For the text-containing cell, return its midpoint in [X, Y] coordinate format. 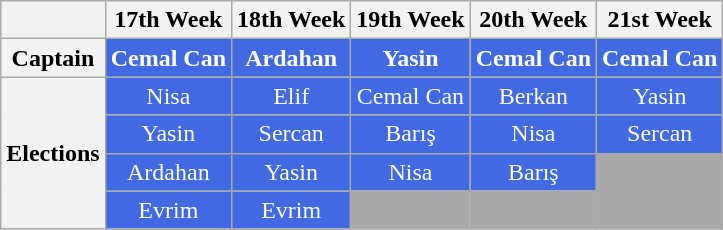
21st Week [660, 20]
17th Week [168, 20]
18th Week [292, 20]
19th Week [410, 20]
Elif [292, 96]
Elections [53, 153]
Captain [53, 58]
Berkan [533, 96]
20th Week [533, 20]
